From the cell containing the given text, extract its center point as (X, Y) coordinate. 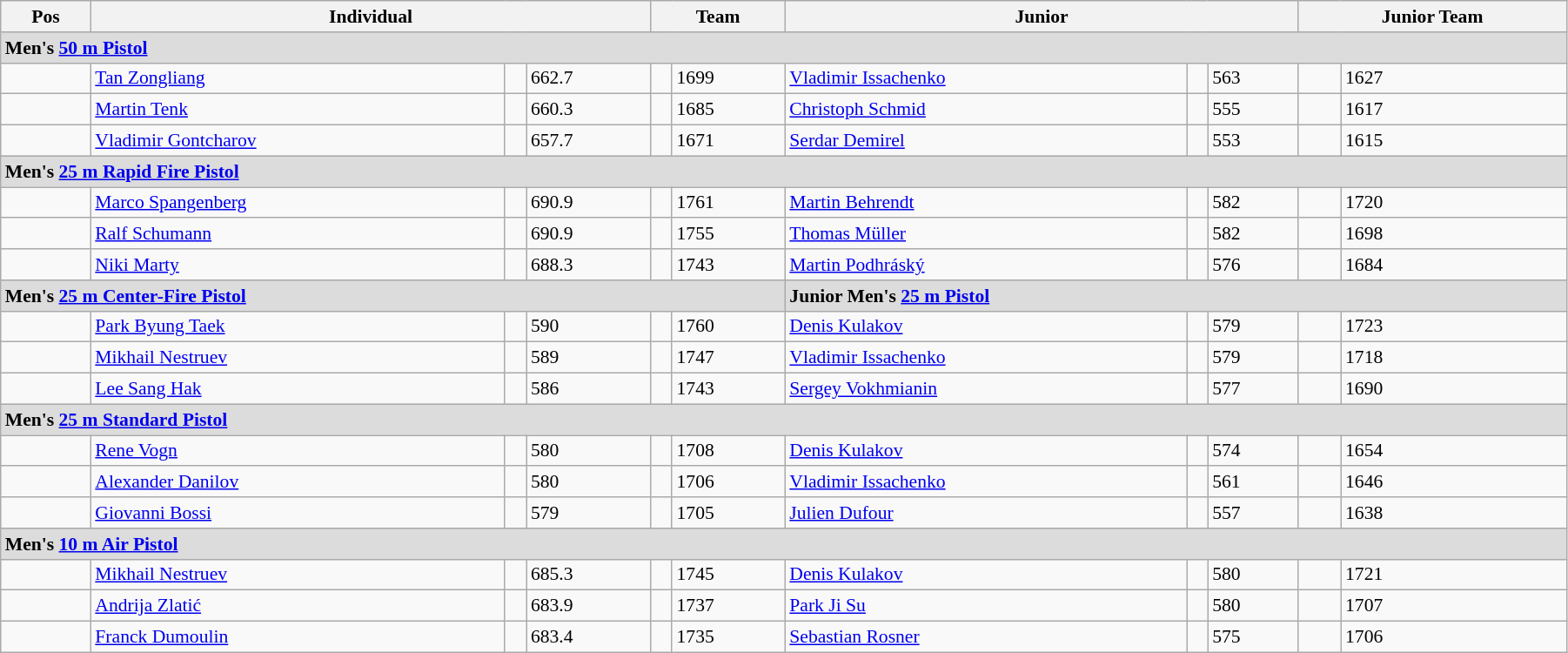
553 (1253, 141)
1699 (728, 78)
1638 (1453, 513)
589 (588, 358)
Martin Podhráský (985, 265)
563 (1253, 78)
Team (718, 17)
Martin Behrendt (985, 203)
662.7 (588, 78)
576 (1253, 265)
Franck Dumoulin (298, 637)
Serdar Demirel (985, 141)
Men's 25 m Center-Fire Pistol (393, 296)
561 (1253, 482)
Pos (46, 17)
1698 (1453, 234)
683.4 (588, 637)
Park Ji Su (985, 606)
685.3 (588, 575)
Julien Dufour (985, 513)
Tan Zongliang (298, 78)
Niki Marty (298, 265)
Individual (371, 17)
683.9 (588, 606)
1671 (728, 141)
1723 (1453, 326)
Junior Team (1432, 17)
Thomas Müller (985, 234)
657.7 (588, 141)
Giovanni Bossi (298, 513)
557 (1253, 513)
1755 (728, 234)
577 (1253, 389)
Men's 25 m Rapid Fire Pistol (784, 172)
Vladimir Gontcharov (298, 141)
Alexander Danilov (298, 482)
1745 (728, 575)
Martin Tenk (298, 110)
Park Byung Taek (298, 326)
Junior Men's 25 m Pistol (1176, 296)
Marco Spangenberg (298, 203)
Junior (1041, 17)
1720 (1453, 203)
Christoph Schmid (985, 110)
1684 (1453, 265)
1721 (1453, 575)
1737 (728, 606)
Lee Sang Hak (298, 389)
660.3 (588, 110)
1615 (1453, 141)
Men's 50 m Pistol (784, 48)
1627 (1453, 78)
1708 (728, 451)
574 (1253, 451)
Men's 25 m Standard Pistol (784, 420)
Sergey Vokhmianin (985, 389)
1761 (728, 203)
1690 (1453, 389)
575 (1253, 637)
Rene Vogn (298, 451)
1735 (728, 637)
Sebastian Rosner (985, 637)
1718 (1453, 358)
Andrija Zlatić (298, 606)
1747 (728, 358)
1707 (1453, 606)
1617 (1453, 110)
1646 (1453, 482)
555 (1253, 110)
688.3 (588, 265)
Men's 10 m Air Pistol (784, 544)
1685 (728, 110)
1705 (728, 513)
590 (588, 326)
1654 (1453, 451)
Ralf Schumann (298, 234)
1760 (728, 326)
586 (588, 389)
